For the text-containing cell, return its midpoint in [X, Y] coordinate format. 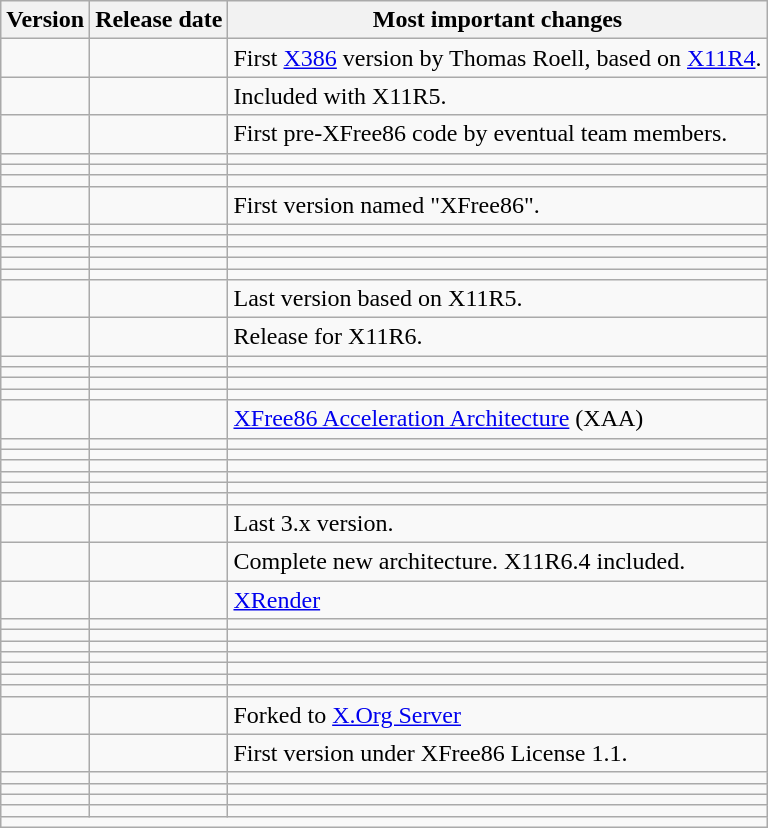
Forked to X.Org Server [498, 715]
Release date [159, 20]
XFree86 Acceleration Architecture (XAA) [498, 419]
First pre-XFree86 code by eventual team members. [498, 134]
First version under XFree86 License 1.1. [498, 753]
Version [46, 20]
XRender [498, 599]
Last version based on X11R5. [498, 299]
First X386 version by Thomas Roell, based on X11R4. [498, 58]
Last 3.x version. [498, 523]
Release for X11R6. [498, 337]
Included with X11R5. [498, 96]
First version named "XFree86". [498, 205]
Complete new architecture. X11R6.4 included. [498, 561]
Most important changes [498, 20]
